Output the [X, Y] coordinate of the center of the cell containing the given text.  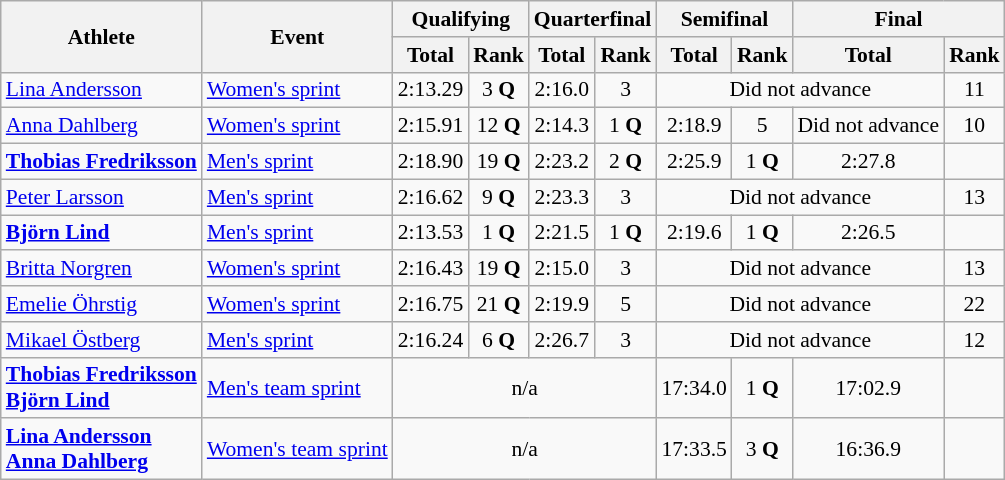
2:23.2 [562, 162]
2:26.7 [562, 340]
2:16.24 [430, 340]
2:18.9 [694, 126]
Qualifying [461, 19]
2:16.75 [430, 304]
17:34.0 [694, 388]
16:36.9 [868, 450]
2:26.5 [868, 233]
2:16.43 [430, 269]
Thobias Fredriksson [102, 162]
2:18.90 [430, 162]
Peter Larsson [102, 197]
Anna Dahlberg [102, 126]
10 [974, 126]
2 Q [626, 162]
2:19.6 [694, 233]
12 [974, 340]
22 [974, 304]
2:14.3 [562, 126]
Event [298, 36]
Semifinal [724, 19]
Lina Andersson [102, 90]
2:15.0 [562, 269]
6 Q [498, 340]
Athlete [102, 36]
Björn Lind [102, 233]
Final [898, 19]
17:33.5 [694, 450]
9 Q [498, 197]
17:02.9 [868, 388]
2:15.91 [430, 126]
Thobias FredrikssonBjörn Lind [102, 388]
21 Q [498, 304]
Men's team sprint [298, 388]
2:23.3 [562, 197]
2:13.29 [430, 90]
2:21.5 [562, 233]
2:13.53 [430, 233]
Quarterfinal [593, 19]
11 [974, 90]
2:16.0 [562, 90]
Women's team sprint [298, 450]
2:27.8 [868, 162]
Britta Norgren [102, 269]
Lina AnderssonAnna Dahlberg [102, 450]
Emelie Öhrstig [102, 304]
2:25.9 [694, 162]
2:19.9 [562, 304]
Mikael Östberg [102, 340]
2:16.62 [430, 197]
12 Q [498, 126]
